Detect which cell encompasses the target text, then output its [x, y] center coordinate. 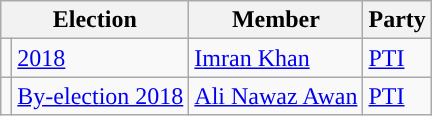
Imran Khan [276, 58]
Member [276, 20]
Party [397, 20]
Election [95, 20]
By-election 2018 [100, 96]
2018 [100, 58]
Ali Nawaz Awan [276, 96]
